Return (X, Y) of the center of cell containing provided text 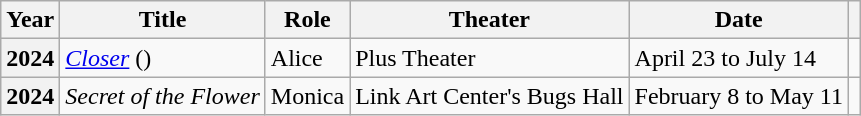
Alice (307, 58)
Monica (307, 96)
Role (307, 20)
Secret of the Flower (162, 96)
Closer () (162, 58)
April 23 to July 14 (738, 58)
Year (30, 20)
Plus Theater (490, 58)
Theater (490, 20)
Title (162, 20)
Link Art Center's Bugs Hall (490, 96)
Date (738, 20)
February 8 to May 11 (738, 96)
